For the text-containing cell, return its midpoint in [X, Y] coordinate format. 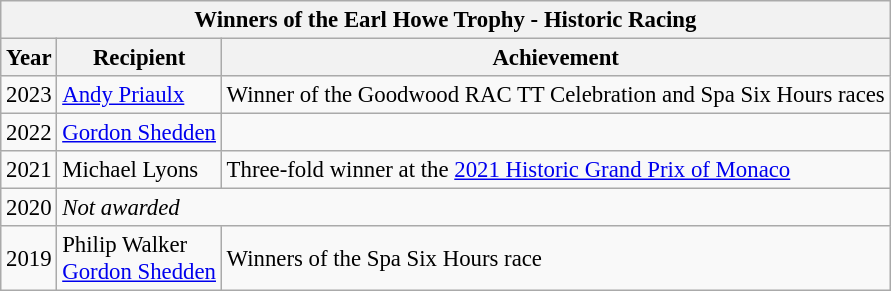
2022 [29, 133]
Winner of the Goodwood RAC TT Celebration and Spa Six Hours races [556, 95]
Philip WalkerGordon Shedden [139, 258]
Year [29, 58]
Gordon Shedden [139, 133]
Three-fold winner at the 2021 Historic Grand Prix of Monaco [556, 170]
2021 [29, 170]
2020 [29, 208]
Winners of the Earl Howe Trophy - Historic Racing [446, 20]
Michael Lyons [139, 170]
2023 [29, 95]
2019 [29, 258]
Recipient [139, 58]
Not awarded [474, 208]
Winners of the Spa Six Hours race [556, 258]
Andy Priaulx [139, 95]
Achievement [556, 58]
